Find where the given text appears and provide that cell's center as [x, y] coordinate. 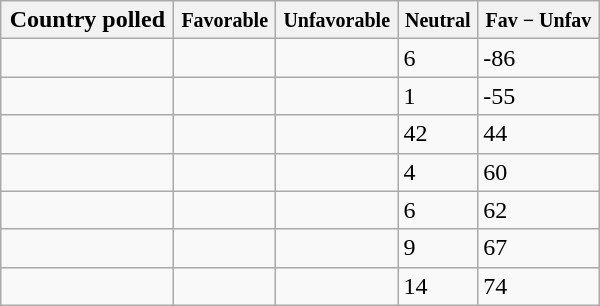
Unfavorable [337, 20]
67 [539, 248]
60 [539, 172]
4 [438, 172]
Favorable [225, 20]
1 [438, 96]
9 [438, 248]
-55 [539, 96]
62 [539, 210]
42 [438, 134]
14 [438, 286]
Country polled [88, 20]
Neutral [438, 20]
Fav − Unfav [539, 20]
44 [539, 134]
-86 [539, 58]
74 [539, 286]
